Provide the [X, Y] coordinate of the cell's center where the given text is located.  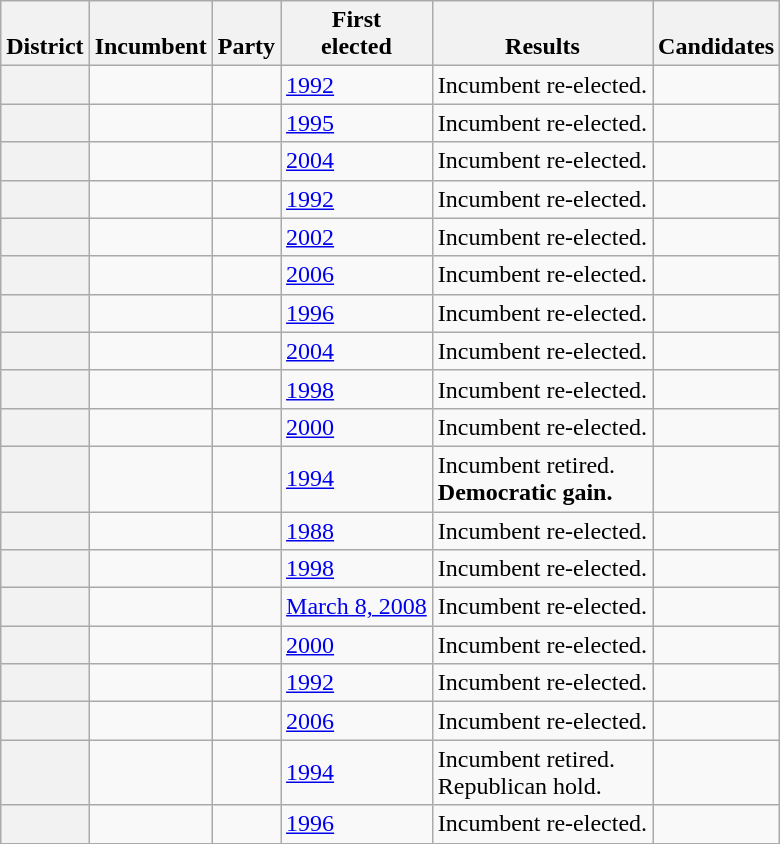
2002 [357, 237]
Candidates [716, 34]
Results [542, 34]
Incumbent retired.Republican hold. [542, 772]
1995 [357, 123]
Party [246, 34]
Incumbent retired.Democratic gain. [542, 478]
Firstelected [357, 34]
Incumbent [150, 34]
District [45, 34]
March 8, 2008 [357, 607]
1988 [357, 531]
